Identify which cell holds the provided text, then report its (x, y) central coordinate. 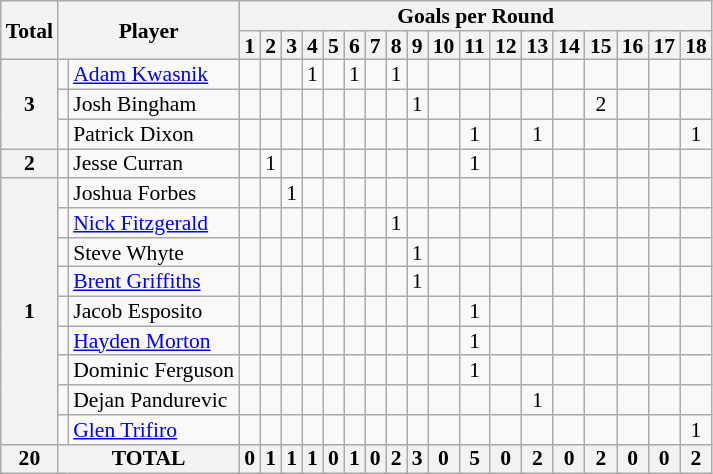
Jacob Esposito (154, 312)
Josh Bingham (154, 105)
Steve Whyte (154, 253)
Jesse Curran (154, 164)
Hayden Morton (154, 341)
Patrick Dixon (154, 134)
Player (148, 30)
15 (601, 46)
12 (506, 46)
Total (30, 30)
18 (696, 46)
6 (354, 46)
Goals per Round (476, 16)
13 (538, 46)
Brent Griffiths (154, 282)
Dominic Ferguson (154, 371)
8 (396, 46)
11 (474, 46)
20 (30, 459)
9 (418, 46)
TOTAL (148, 459)
17 (664, 46)
Glen Trifiro (154, 430)
7 (376, 46)
4 (312, 46)
Dejan Pandurevic (154, 400)
14 (569, 46)
16 (633, 46)
10 (444, 46)
Adam Kwasnik (154, 75)
Joshua Forbes (154, 193)
Nick Fitzgerald (154, 223)
